Find where the given text appears and provide that cell's center as [X, Y] coordinate. 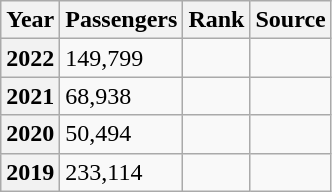
2019 [30, 172]
Year [30, 20]
50,494 [122, 134]
Source [290, 20]
68,938 [122, 96]
149,799 [122, 58]
233,114 [122, 172]
2020 [30, 134]
2021 [30, 96]
Rank [216, 20]
Passengers [122, 20]
2022 [30, 58]
